Detect which cell encompasses the target text, then output its (x, y) center coordinate. 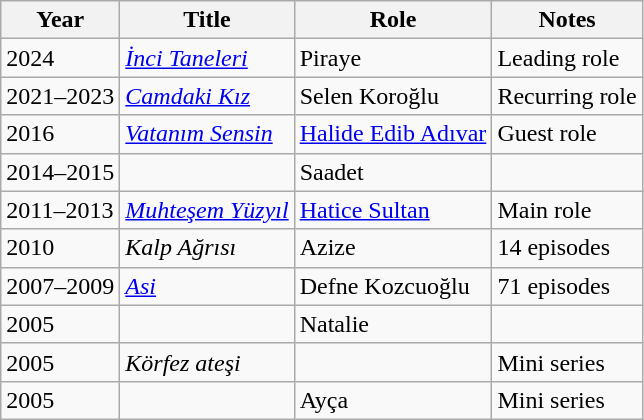
İnci Taneleri (207, 58)
Natalie (393, 324)
Piraye (393, 58)
Title (207, 20)
2011–2013 (60, 210)
Recurring role (567, 96)
2014–2015 (60, 172)
Hatice Sultan (393, 210)
Notes (567, 20)
Role (393, 20)
Körfez ateşi (207, 362)
Azize (393, 248)
2016 (60, 134)
Muhteşem Yüzyıl (207, 210)
2007–2009 (60, 286)
Selen Koroğlu (393, 96)
14 episodes (567, 248)
Leading role (567, 58)
Year (60, 20)
Halide Edib Adıvar (393, 134)
Main role (567, 210)
Asi (207, 286)
Defne Kozcuoğlu (393, 286)
Vatanım Sensin (207, 134)
Ayça (393, 400)
2010 (60, 248)
Saadet (393, 172)
Kalp Ağrısı (207, 248)
Guest role (567, 134)
Camdaki Kız (207, 96)
71 episodes (567, 286)
2024 (60, 58)
2021–2023 (60, 96)
